Locate the cell with the specified text and output its (x, y) center coordinate. 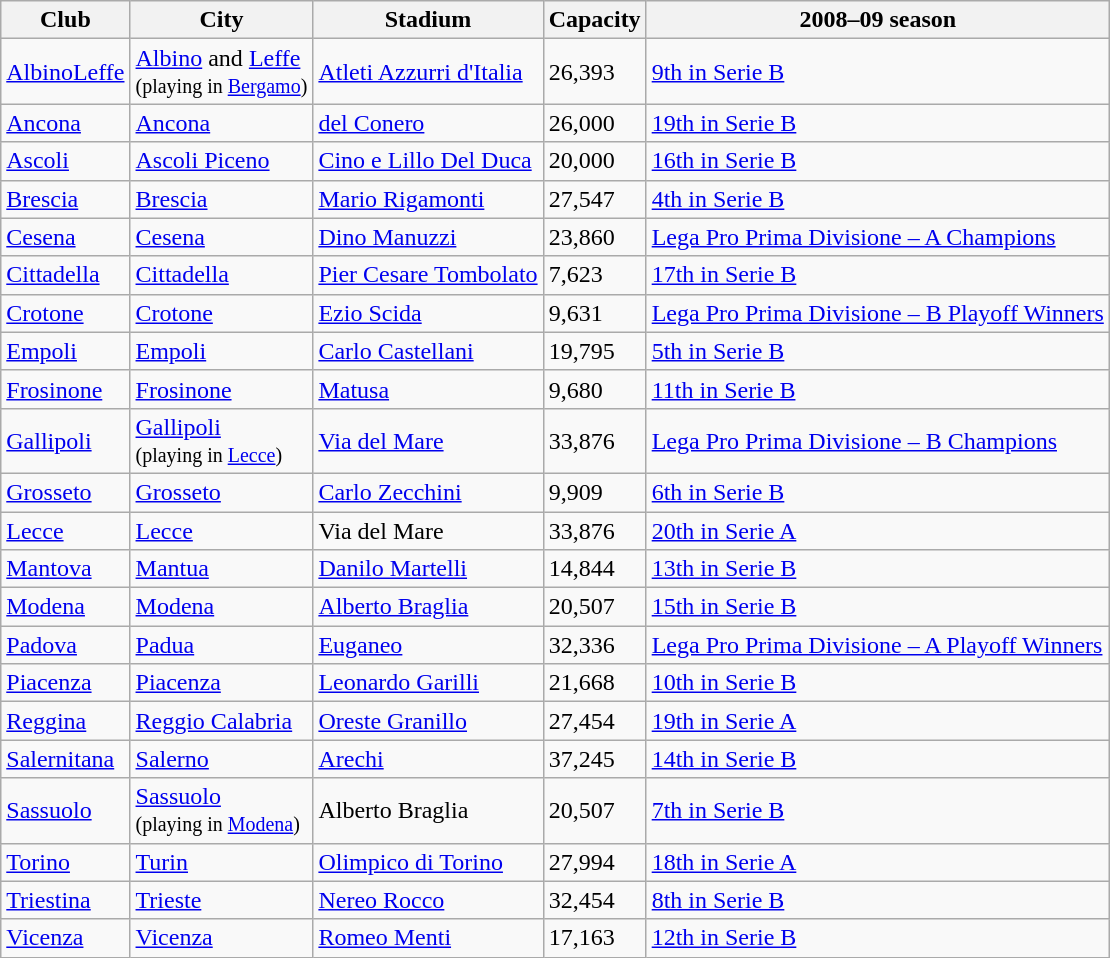
Reggio Calabria (222, 721)
9,909 (594, 492)
17,163 (594, 938)
16th in Serie B (878, 161)
7,623 (594, 275)
AlbinoLeffe (66, 72)
14,844 (594, 569)
Sassuolo (66, 810)
19,795 (594, 351)
4th in Serie B (878, 199)
Carlo Zecchini (428, 492)
Ascoli (66, 161)
Ezio Scida (428, 313)
Pier Cesare Tombolato (428, 275)
Capacity (594, 20)
Mantua (222, 569)
21,668 (594, 683)
Romeo Menti (428, 938)
27,547 (594, 199)
del Conero (428, 123)
32,336 (594, 645)
Gallipoli (66, 440)
23,860 (594, 237)
City (222, 20)
9th in Serie B (878, 72)
19th in Serie B (878, 123)
Salernitana (66, 759)
Danilo Martelli (428, 569)
17th in Serie B (878, 275)
Club (66, 20)
Lega Pro Prima Divisione – A Champions (878, 237)
Oreste Granillo (428, 721)
Mantova (66, 569)
2008–09 season (878, 20)
Reggina (66, 721)
Trieste (222, 900)
Lega Pro Prima Divisione – B Champions (878, 440)
Dino Manuzzi (428, 237)
5th in Serie B (878, 351)
Salerno (222, 759)
8th in Serie B (878, 900)
32,454 (594, 900)
9,631 (594, 313)
Torino (66, 862)
Lega Pro Prima Divisione – B Playoff Winners (878, 313)
Lega Pro Prima Divisione – A Playoff Winners (878, 645)
26,000 (594, 123)
Euganeo (428, 645)
Leonardo Garilli (428, 683)
14th in Serie B (878, 759)
20th in Serie A (878, 531)
13th in Serie B (878, 569)
Atleti Azzurri d'Italia (428, 72)
Matusa (428, 389)
11th in Serie B (878, 389)
9,680 (594, 389)
7th in Serie B (878, 810)
Gallipoli(playing in Lecce) (222, 440)
Cino e Lillo Del Duca (428, 161)
18th in Serie A (878, 862)
Padova (66, 645)
Carlo Castellani (428, 351)
37,245 (594, 759)
15th in Serie B (878, 607)
Nereo Rocco (428, 900)
19th in Serie A (878, 721)
27,994 (594, 862)
Sassuolo(playing in Modena) (222, 810)
Stadium (428, 20)
Ascoli Piceno (222, 161)
Turin (222, 862)
20,000 (594, 161)
12th in Serie B (878, 938)
Triestina (66, 900)
26,393 (594, 72)
Mario Rigamonti (428, 199)
10th in Serie B (878, 683)
Olimpico di Torino (428, 862)
Albino and Leffe(playing in Bergamo) (222, 72)
6th in Serie B (878, 492)
Arechi (428, 759)
27,454 (594, 721)
Padua (222, 645)
